Scan for the cell matching the given text and deliver its [x, y] coordinate at center. 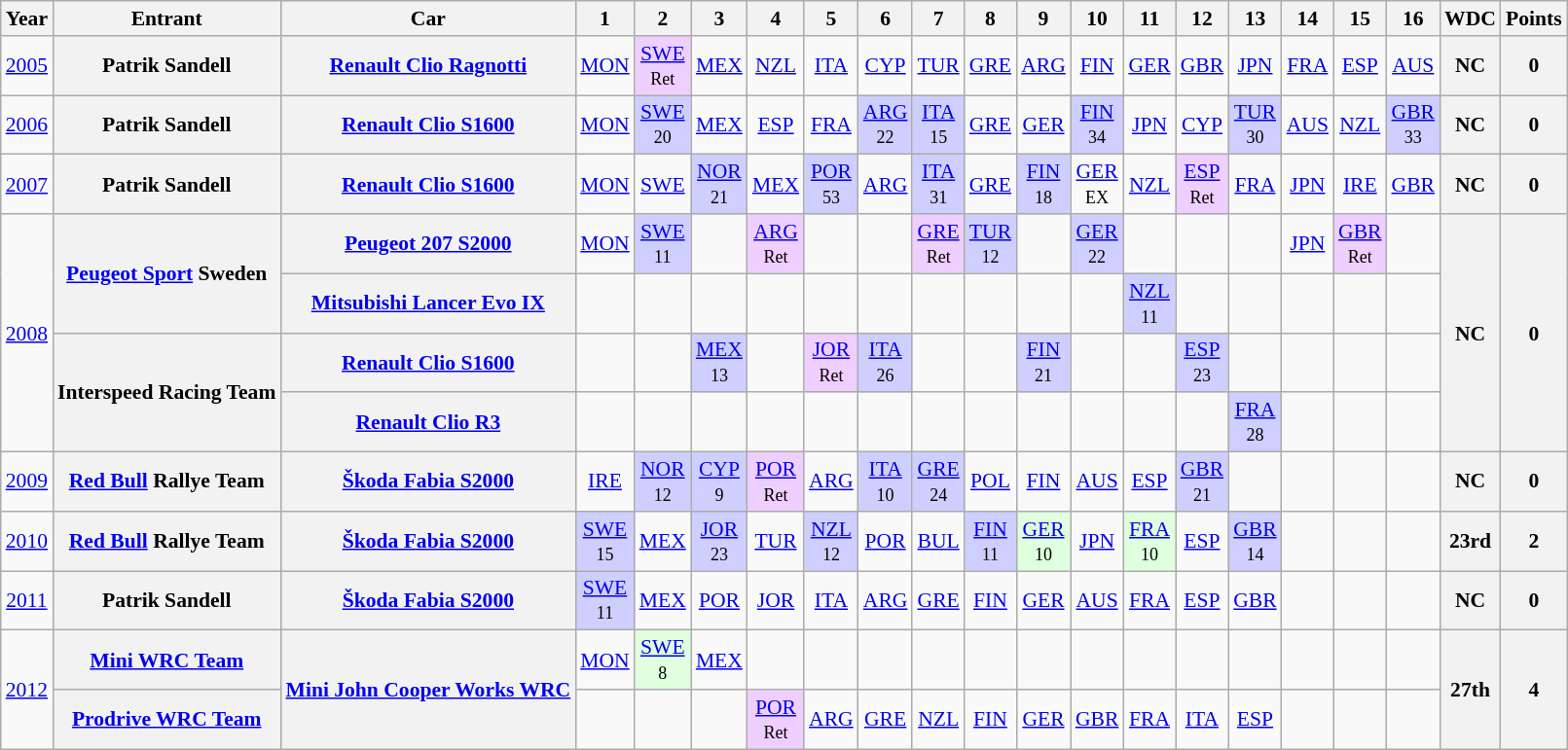
SWE [663, 185]
Renault Clio Ragnotti [428, 66]
GBR21 [1203, 482]
Mini John Cooper Works WRC [428, 690]
Mitsubishi Lancer Evo IX [428, 304]
3 [719, 18]
2008 [27, 333]
ITA26 [886, 362]
WDC [1470, 18]
Renault Clio R3 [428, 422]
ITA31 [938, 185]
NZL12 [831, 541]
NOR21 [719, 185]
2012 [27, 690]
BUL [938, 541]
CYP9 [719, 482]
GRERet [938, 243]
TUR30 [1256, 125]
13 [1256, 18]
FIN11 [991, 541]
Peugeot Sport Sweden [166, 273]
14 [1308, 18]
2006 [27, 125]
2005 [27, 66]
23rd [1470, 541]
Prodrive WRC Team [166, 720]
NOR12 [663, 482]
2011 [27, 601]
ITA15 [938, 125]
JOR23 [719, 541]
5 [831, 18]
GBR33 [1413, 125]
GBR14 [1256, 541]
2010 [27, 541]
6 [886, 18]
GRE24 [938, 482]
1 [605, 18]
MEX13 [719, 362]
2009 [27, 482]
SWE8 [663, 660]
SWE20 [663, 125]
POL [991, 482]
8 [991, 18]
Points [1534, 18]
11 [1149, 18]
FIN18 [1043, 185]
12 [1203, 18]
FRA10 [1149, 541]
Interspeed Racing Team [166, 392]
7 [938, 18]
FIN21 [1043, 362]
ARG22 [886, 125]
NZL11 [1149, 304]
27th [1470, 690]
GER10 [1043, 541]
ESPRet [1203, 185]
JORRet [831, 362]
GBRRet [1361, 243]
SWE15 [605, 541]
JOR [776, 601]
ESP23 [1203, 362]
16 [1413, 18]
GEREX [1098, 185]
Year [27, 18]
9 [1043, 18]
FRA28 [1256, 422]
Mini WRC Team [166, 660]
ITA10 [886, 482]
POR53 [831, 185]
Car [428, 18]
2007 [27, 185]
ARGRet [776, 243]
SWERet [663, 66]
TUR12 [991, 243]
GER22 [1098, 243]
Peugeot 207 S2000 [428, 243]
FIN34 [1098, 125]
15 [1361, 18]
10 [1098, 18]
Entrant [166, 18]
